Pinpoint the cell where the given text exists, returning its (x, y) midpoint coordinate. 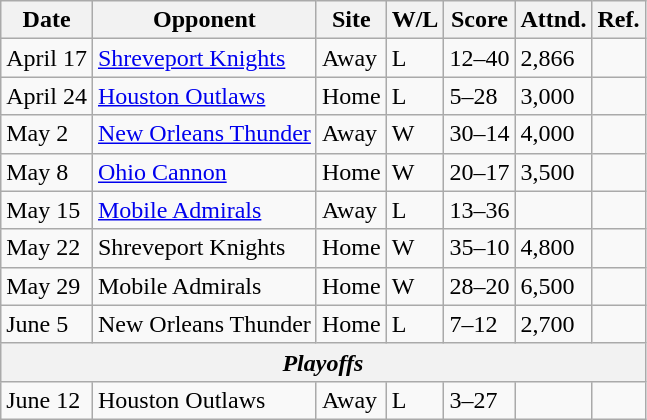
May 22 (47, 248)
12–40 (480, 58)
3,000 (554, 96)
W/L (415, 20)
6,500 (554, 286)
May 29 (47, 286)
May 15 (47, 210)
4,000 (554, 134)
Ohio Cannon (204, 172)
20–17 (480, 172)
June 12 (47, 400)
Ref. (618, 20)
3–27 (480, 400)
Opponent (204, 20)
April 24 (47, 96)
Attnd. (554, 20)
2,866 (554, 58)
June 5 (47, 324)
7–12 (480, 324)
35–10 (480, 248)
2,700 (554, 324)
May 2 (47, 134)
May 8 (47, 172)
13–36 (480, 210)
5–28 (480, 96)
3,500 (554, 172)
28–20 (480, 286)
4,800 (554, 248)
Score (480, 20)
Date (47, 20)
30–14 (480, 134)
Site (351, 20)
April 17 (47, 58)
Playoffs (323, 362)
